Extract the (X, Y) coordinate from the center of the cell holding the provided text.  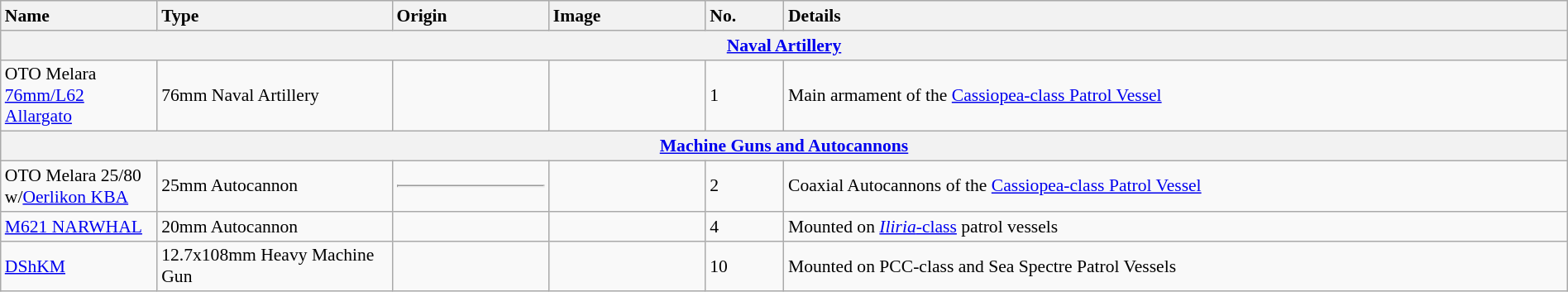
OTO Melara 76mm/L62 Allargato (79, 96)
Main armament of the Cassiopea-class Patrol Vessel (1176, 96)
Details (1176, 16)
12.7x108mm Heavy Machine Gun (275, 266)
1 (744, 96)
10 (744, 266)
Name (79, 16)
Mounted on Iliria-class patrol vessels (1176, 226)
76mm Naval Artillery (275, 96)
DShKM (79, 266)
20mm Autocannon (275, 226)
Type (275, 16)
M621 NARWHAL (79, 226)
Origin (470, 16)
OTO Melara 25/80 w/Oerlikon KBA (79, 185)
Coaxial Autocannons of the Cassiopea-class Patrol Vessel (1176, 185)
2 (744, 185)
25mm Autocannon (275, 185)
No. (744, 16)
Machine Guns and Autocannons (784, 146)
Mounted on PCC-class and Sea Spectre Patrol Vessels (1176, 266)
Naval Artillery (784, 45)
4 (744, 226)
Image (627, 16)
